Provide the (X, Y) coordinate of the cell's center where the given text is located.  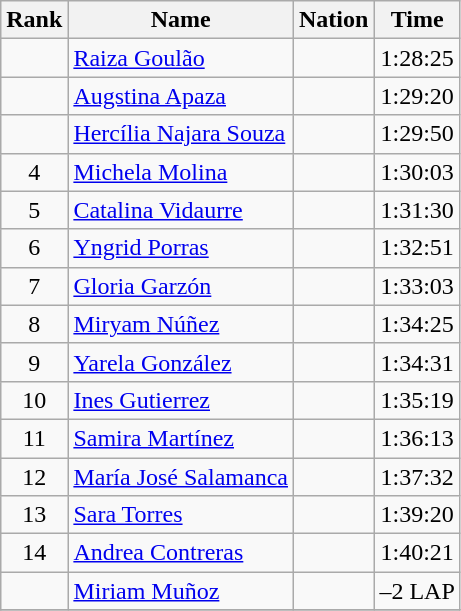
1:40:21 (417, 553)
Name (181, 20)
1:29:20 (417, 96)
1:34:25 (417, 324)
1:35:19 (417, 400)
Catalina Vidaurre (181, 210)
Yarela González (181, 362)
1:36:13 (417, 438)
Raiza Goulão (181, 58)
Yngrid Porras (181, 248)
Time (417, 20)
7 (34, 286)
Andrea Contreras (181, 553)
Nation (334, 20)
Gloria Garzón (181, 286)
Augstina Apaza (181, 96)
1:33:03 (417, 286)
12 (34, 477)
1:32:51 (417, 248)
8 (34, 324)
Rank (34, 20)
10 (34, 400)
Michela Molina (181, 172)
Sara Torres (181, 515)
1:30:03 (417, 172)
11 (34, 438)
9 (34, 362)
Miryam Núñez (181, 324)
1:37:32 (417, 477)
1:28:25 (417, 58)
–2 LAP (417, 591)
Miriam Muñoz (181, 591)
Hercília Najara Souza (181, 134)
1:34:31 (417, 362)
Ines Gutierrez (181, 400)
5 (34, 210)
14 (34, 553)
1:29:50 (417, 134)
Samira Martínez (181, 438)
1:39:20 (417, 515)
13 (34, 515)
María José Salamanca (181, 477)
6 (34, 248)
1:31:30 (417, 210)
4 (34, 172)
